From the cell containing the given text, extract its center point as [x, y] coordinate. 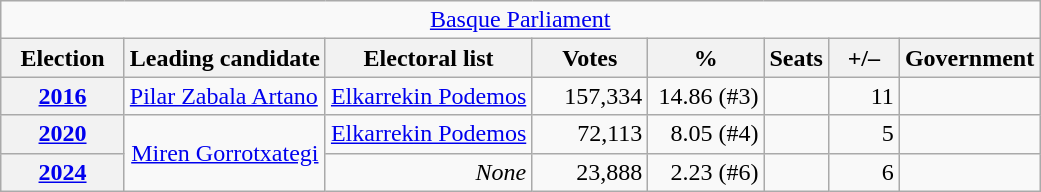
% [706, 58]
14.86 (#3) [706, 96]
Basque Parliament [520, 20]
2016 [63, 96]
Votes [590, 58]
72,113 [590, 134]
Government [969, 58]
8.05 (#4) [706, 134]
None [428, 172]
+/– [864, 58]
5 [864, 134]
Electoral list [428, 58]
Leading candidate [224, 58]
157,334 [590, 96]
Election [63, 58]
Pilar Zabala Artano [224, 96]
23,888 [590, 172]
11 [864, 96]
2.23 (#6) [706, 172]
Seats [796, 58]
6 [864, 172]
2024 [63, 172]
2020 [63, 134]
Miren Gorrotxategi [224, 153]
